Extract the [X, Y] coordinate from the center of the cell holding the provided text.  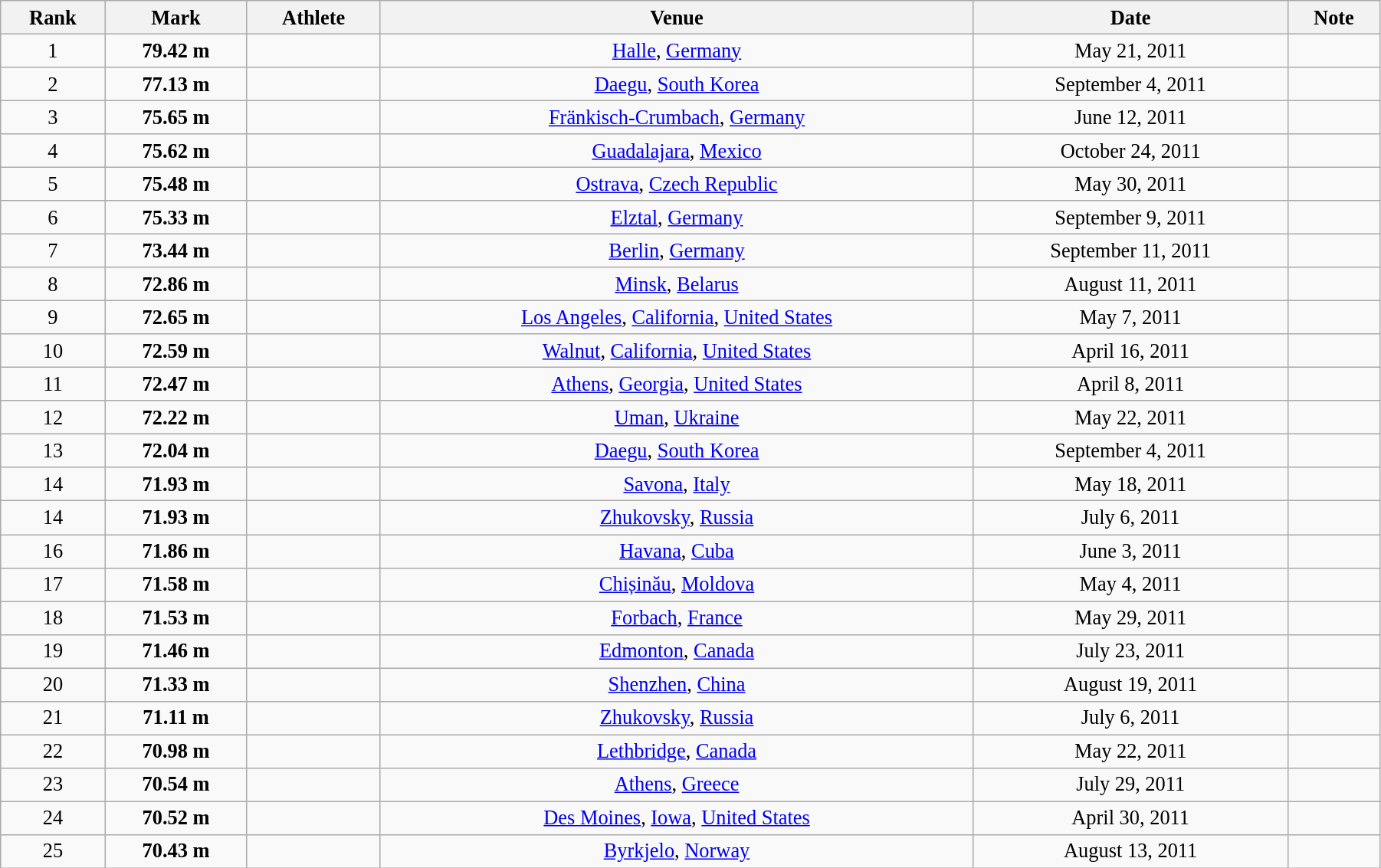
August 19, 2011 [1131, 684]
Des Moines, Iowa, United States [677, 817]
70.98 m [176, 751]
6 [53, 218]
May 4, 2011 [1131, 585]
October 24, 2011 [1131, 151]
13 [53, 450]
Byrkjelo, Norway [677, 851]
75.48 m [176, 184]
Minsk, Belarus [677, 284]
22 [53, 751]
Uman, Ukraine [677, 418]
2 [53, 84]
July 29, 2011 [1131, 784]
Los Angeles, California, United States [677, 317]
Walnut, California, United States [677, 351]
72.86 m [176, 284]
Elztal, Germany [677, 218]
4 [53, 151]
72.04 m [176, 450]
23 [53, 784]
24 [53, 817]
11 [53, 384]
Ostrava, Czech Republic [677, 184]
Rank [53, 17]
5 [53, 184]
September 9, 2011 [1131, 218]
Athens, Georgia, United States [677, 384]
8 [53, 284]
1 [53, 51]
25 [53, 851]
May 18, 2011 [1131, 484]
Athens, Greece [677, 784]
September 11, 2011 [1131, 251]
77.13 m [176, 84]
75.33 m [176, 218]
April 16, 2011 [1131, 351]
Lethbridge, Canada [677, 751]
72.22 m [176, 418]
79.42 m [176, 51]
April 30, 2011 [1131, 817]
Guadalajara, Mexico [677, 151]
April 8, 2011 [1131, 384]
May 7, 2011 [1131, 317]
19 [53, 651]
Edmonton, Canada [677, 651]
72.65 m [176, 317]
71.53 m [176, 617]
Shenzhen, China [677, 684]
3 [53, 117]
May 21, 2011 [1131, 51]
21 [53, 718]
May 29, 2011 [1131, 617]
12 [53, 418]
71.86 m [176, 551]
70.54 m [176, 784]
Havana, Cuba [677, 551]
70.52 m [176, 817]
10 [53, 351]
71.33 m [176, 684]
75.65 m [176, 117]
June 12, 2011 [1131, 117]
Savona, Italy [677, 484]
72.59 m [176, 351]
20 [53, 684]
16 [53, 551]
Forbach, France [677, 617]
70.43 m [176, 851]
Date [1131, 17]
7 [53, 251]
Mark [176, 17]
72.47 m [176, 384]
17 [53, 585]
71.11 m [176, 718]
9 [53, 317]
Berlin, Germany [677, 251]
May 30, 2011 [1131, 184]
August 13, 2011 [1131, 851]
Note [1333, 17]
18 [53, 617]
July 23, 2011 [1131, 651]
Athlete [313, 17]
Chișinău, Moldova [677, 585]
73.44 m [176, 251]
June 3, 2011 [1131, 551]
75.62 m [176, 151]
Fränkisch-Crumbach, Germany [677, 117]
71.46 m [176, 651]
71.58 m [176, 585]
Halle, Germany [677, 51]
Venue [677, 17]
August 11, 2011 [1131, 284]
